Locate the cell with the specified text and output its [x, y] center coordinate. 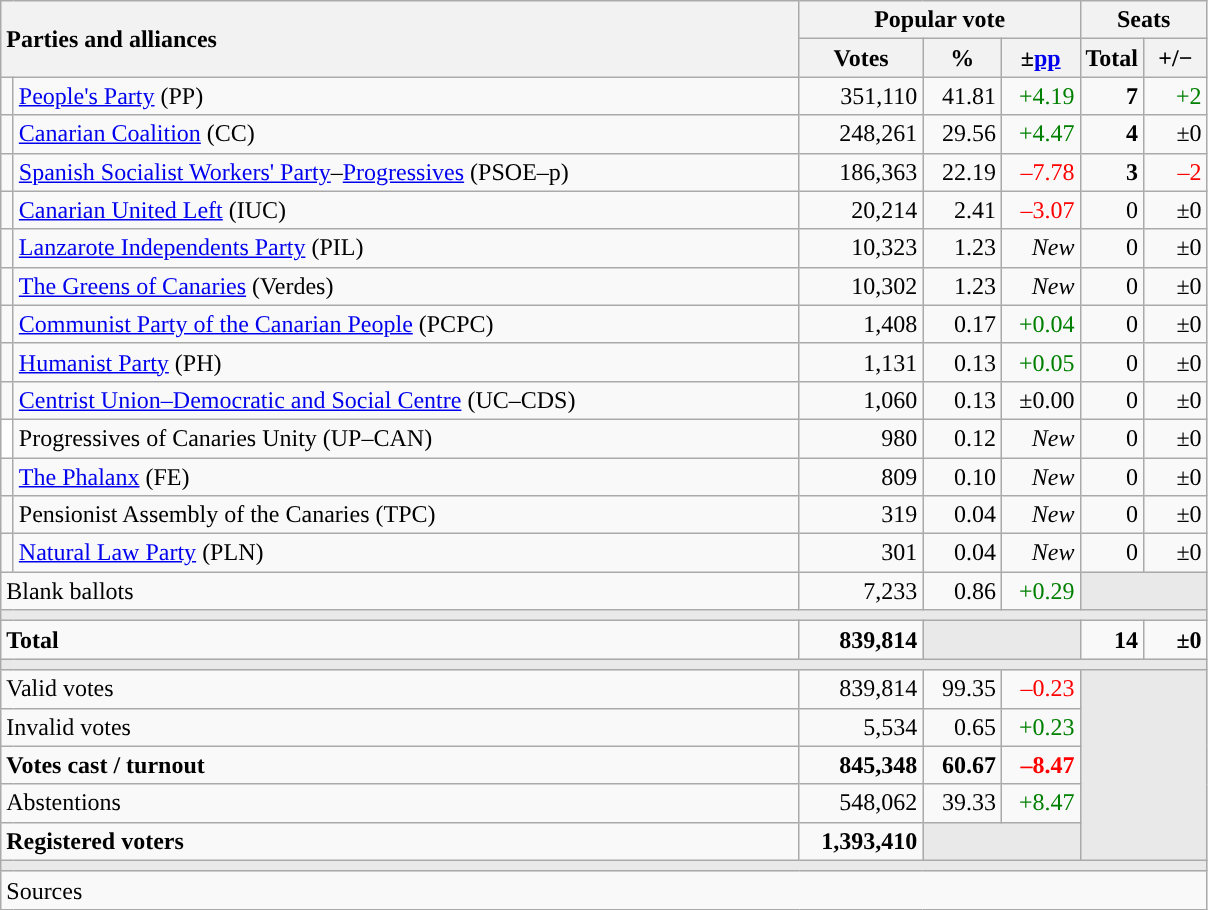
3 [1112, 172]
Registered voters [400, 841]
+8.47 [1040, 803]
10,302 [861, 286]
Spanish Socialist Workers' Party–Progressives (PSOE–p) [406, 172]
1,060 [861, 400]
0.12 [962, 438]
14 [1112, 640]
People's Party (PP) [406, 96]
41.81 [962, 96]
29.56 [962, 134]
1,408 [861, 324]
Sources [604, 890]
4 [1112, 134]
845,348 [861, 765]
% [962, 58]
+0.23 [1040, 727]
22.19 [962, 172]
–3.07 [1040, 210]
Centrist Union–Democratic and Social Centre (UC–CDS) [406, 400]
+4.19 [1040, 96]
Humanist Party (PH) [406, 362]
Parties and alliances [400, 39]
Popular vote [940, 20]
+0.04 [1040, 324]
809 [861, 477]
20,214 [861, 210]
The Greens of Canaries (Verdes) [406, 286]
+4.47 [1040, 134]
980 [861, 438]
Blank ballots [400, 591]
–0.23 [1040, 689]
0.65 [962, 727]
2.41 [962, 210]
Pensionist Assembly of the Canaries (TPC) [406, 515]
±0.00 [1040, 400]
351,110 [861, 96]
Canarian United Left (IUC) [406, 210]
Seats [1144, 20]
10,323 [861, 248]
7,233 [861, 591]
1,393,410 [861, 841]
+2 [1176, 96]
–2 [1176, 172]
Abstentions [400, 803]
1,131 [861, 362]
Lanzarote Independents Party (PIL) [406, 248]
5,534 [861, 727]
301 [861, 553]
Canarian Coalition (CC) [406, 134]
39.33 [962, 803]
0.17 [962, 324]
186,363 [861, 172]
Progressives of Canaries Unity (UP–CAN) [406, 438]
Valid votes [400, 689]
99.35 [962, 689]
+0.05 [1040, 362]
Invalid votes [400, 727]
Votes [861, 58]
0.86 [962, 591]
+/− [1176, 58]
319 [861, 515]
Natural Law Party (PLN) [406, 553]
The Phalanx (FE) [406, 477]
0.10 [962, 477]
–8.47 [1040, 765]
+0.29 [1040, 591]
Votes cast / turnout [400, 765]
548,062 [861, 803]
7 [1112, 96]
Communist Party of the Canarian People (PCPC) [406, 324]
248,261 [861, 134]
60.67 [962, 765]
–7.78 [1040, 172]
±pp [1040, 58]
